Identify which cell holds the provided text, then report its (X, Y) central coordinate. 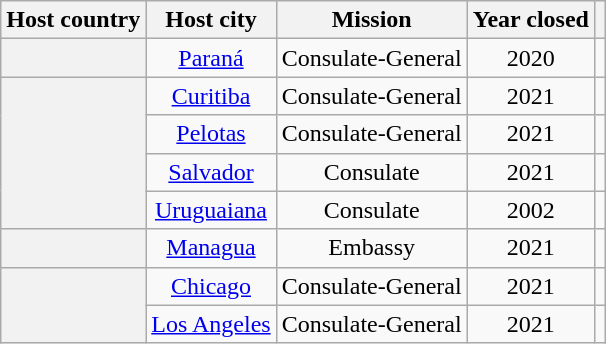
Year closed (530, 20)
Host city (211, 20)
Pelotas (211, 134)
Los Angeles (211, 324)
Mission (372, 20)
Embassy (372, 248)
Paraná (211, 58)
2020 (530, 58)
Managua (211, 248)
Host country (74, 20)
Uruguaiana (211, 210)
2002 (530, 210)
Chicago (211, 286)
Curitiba (211, 96)
Salvador (211, 172)
